From the cell containing the given text, extract its center point as [x, y] coordinate. 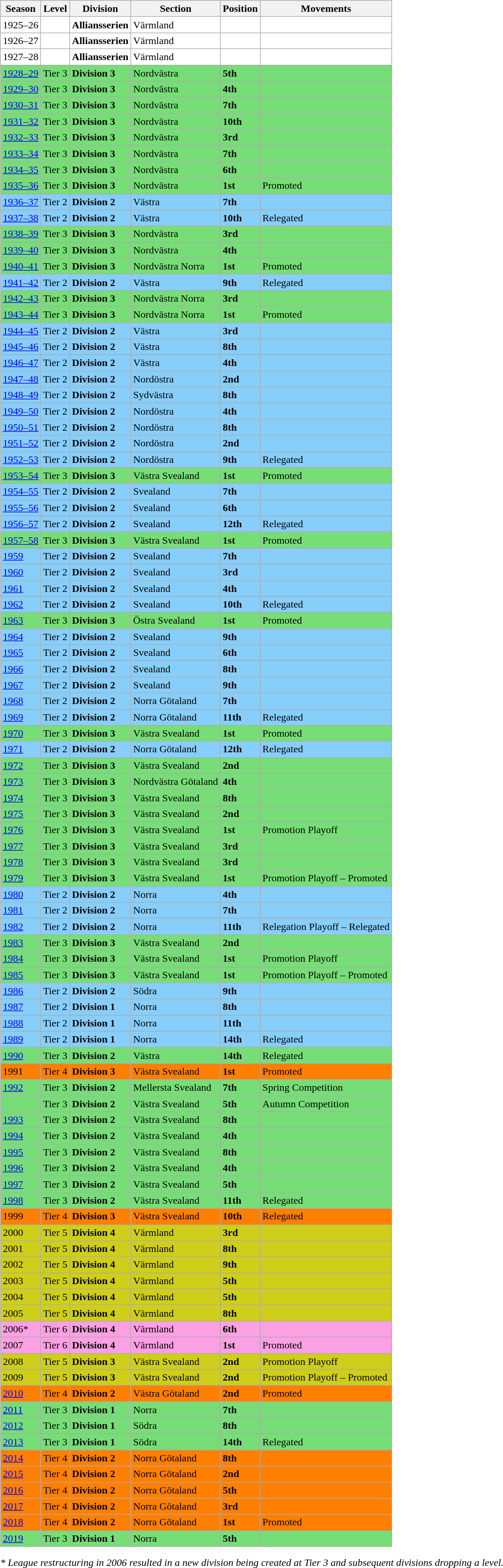
1925–26 [20, 25]
1947–48 [20, 379]
1999 [20, 1216]
1992 [20, 1087]
1938–39 [20, 234]
2006* [20, 1329]
Nordvästra Götaland [176, 781]
1968 [20, 701]
1967 [20, 685]
1964 [20, 637]
2002 [20, 1265]
1966 [20, 669]
1969 [20, 717]
1972 [20, 765]
2003 [20, 1281]
1933–34 [20, 154]
2005 [20, 1313]
1932–33 [20, 138]
1941–42 [20, 282]
1953–54 [20, 476]
1936–37 [20, 202]
Västra Götaland [176, 1394]
1940–41 [20, 266]
Autumn Competition [326, 1104]
1955–56 [20, 508]
1977 [20, 846]
1928–29 [20, 73]
Relegation Playoff – Relegated [326, 927]
1971 [20, 749]
2013 [20, 1442]
1978 [20, 862]
1962 [20, 605]
1944–45 [20, 330]
1991 [20, 1071]
1948–49 [20, 395]
1935–36 [20, 186]
2007 [20, 1345]
2004 [20, 1297]
1995 [20, 1152]
1993 [20, 1120]
2018 [20, 1522]
1965 [20, 653]
2012 [20, 1426]
1930–31 [20, 105]
1989 [20, 1039]
1987 [20, 1007]
Level [55, 8]
1949–50 [20, 411]
1963 [20, 621]
2016 [20, 1490]
1946–47 [20, 363]
1980 [20, 894]
1970 [20, 733]
2011 [20, 1410]
2017 [20, 1506]
2008 [20, 1361]
2010 [20, 1394]
Östra Svealand [176, 621]
1997 [20, 1184]
1927–28 [20, 57]
1985 [20, 975]
Movements [326, 8]
1973 [20, 781]
2014 [20, 1458]
1929–30 [20, 89]
2001 [20, 1249]
2009 [20, 1378]
1939–40 [20, 250]
1983 [20, 943]
1943–44 [20, 314]
1998 [20, 1200]
1988 [20, 1023]
1984 [20, 959]
2000 [20, 1232]
1994 [20, 1136]
1981 [20, 911]
2015 [20, 1474]
Season [20, 8]
Section [176, 8]
1956–57 [20, 524]
1926–27 [20, 41]
1937–38 [20, 218]
1945–46 [20, 347]
1960 [20, 572]
1954–55 [20, 492]
1990 [20, 1055]
1931–32 [20, 121]
Sydvästra [176, 395]
1976 [20, 830]
1951–52 [20, 443]
1950–51 [20, 427]
Spring Competition [326, 1087]
1934–35 [20, 170]
1986 [20, 991]
1959 [20, 556]
1982 [20, 927]
1974 [20, 798]
1961 [20, 589]
1942–43 [20, 298]
1957–58 [20, 540]
2019 [20, 1538]
1979 [20, 878]
Position [240, 8]
1975 [20, 814]
Mellersta Svealand [176, 1087]
1952–53 [20, 459]
1996 [20, 1168]
Division [100, 8]
